Scan for the cell matching the given text and deliver its [x, y] coordinate at center. 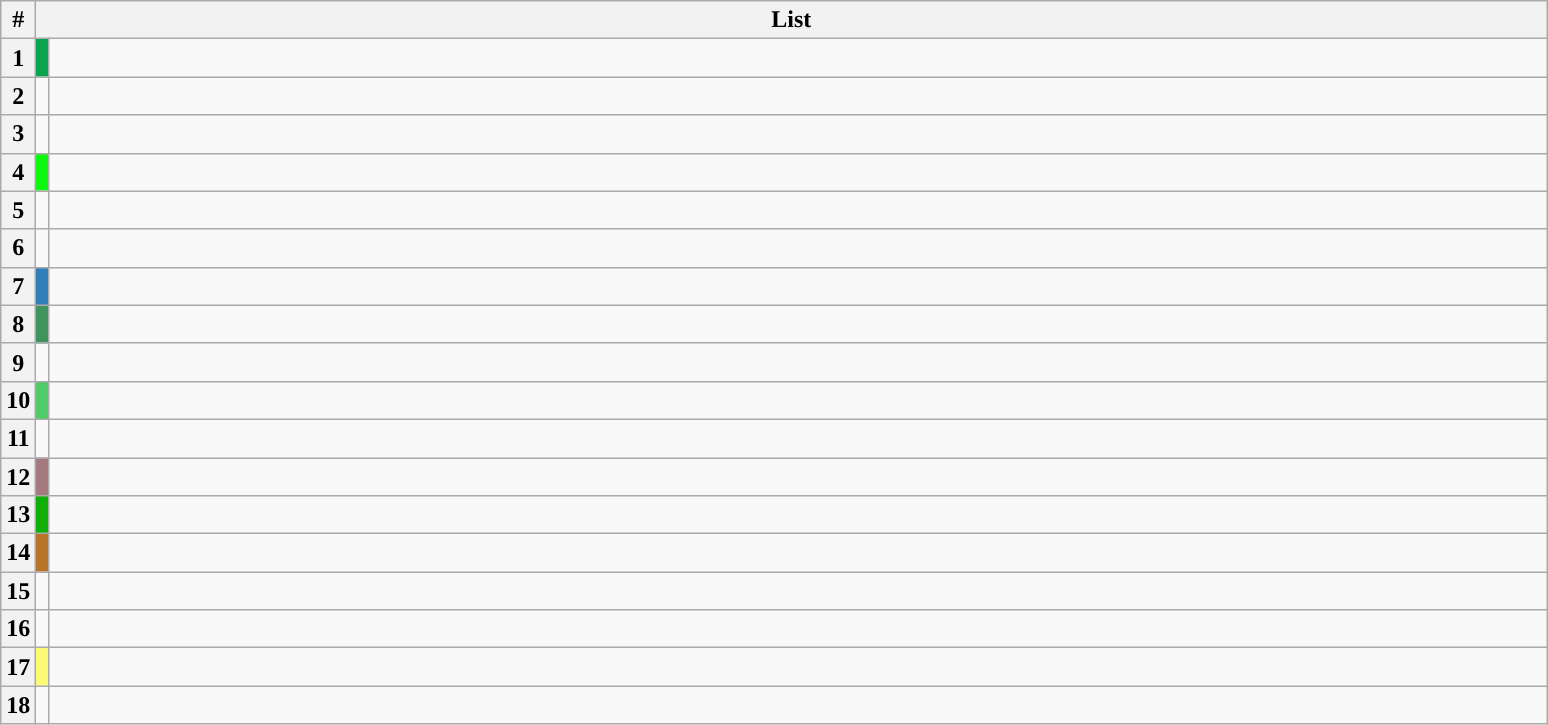
13 [18, 515]
10 [18, 400]
15 [18, 591]
11 [18, 438]
4 [18, 172]
6 [18, 248]
List [792, 20]
9 [18, 362]
12 [18, 477]
7 [18, 286]
2 [18, 96]
1 [18, 58]
16 [18, 629]
18 [18, 705]
5 [18, 210]
17 [18, 667]
14 [18, 553]
8 [18, 324]
3 [18, 134]
# [18, 20]
